Capture the cell that displays the provided text and extract its (X, Y) central coordinate. 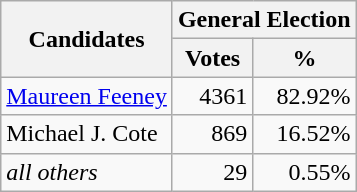
16.52% (304, 134)
0.55% (304, 172)
% (304, 58)
4361 (212, 96)
all others (87, 172)
General Election (264, 20)
Maureen Feeney (87, 96)
Michael J. Cote (87, 134)
Candidates (87, 39)
82.92% (304, 96)
Votes (212, 58)
29 (212, 172)
869 (212, 134)
